Return (X, Y) of the center of cell containing provided text 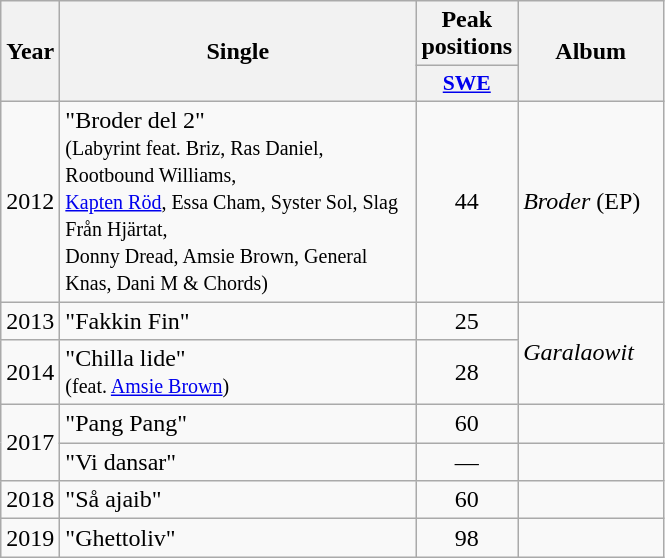
Year (30, 52)
2012 (30, 201)
SWE (467, 84)
Album (591, 52)
2018 (30, 500)
Peak positions (467, 34)
44 (467, 201)
Garalaowit (591, 354)
2017 (30, 443)
"Pang Pang" (238, 424)
98 (467, 538)
"Vi dansar" (238, 462)
"Så ajaib" (238, 500)
2019 (30, 538)
2013 (30, 321)
"Chilla lide" (feat. Amsie Brown) (238, 372)
"Ghettoliv" (238, 538)
2014 (30, 372)
Broder (EP) (591, 201)
25 (467, 321)
— (467, 462)
"Fakkin Fin" (238, 321)
Single (238, 52)
28 (467, 372)
